Locate the cell with the specified text and output its [X, Y] center coordinate. 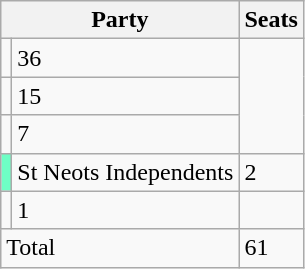
36 [126, 58]
1 [126, 210]
15 [126, 96]
61 [271, 248]
Seats [271, 20]
St Neots Independents [126, 172]
7 [126, 134]
2 [271, 172]
Party [120, 20]
Total [120, 248]
